Return [x, y] of the center of cell containing provided text 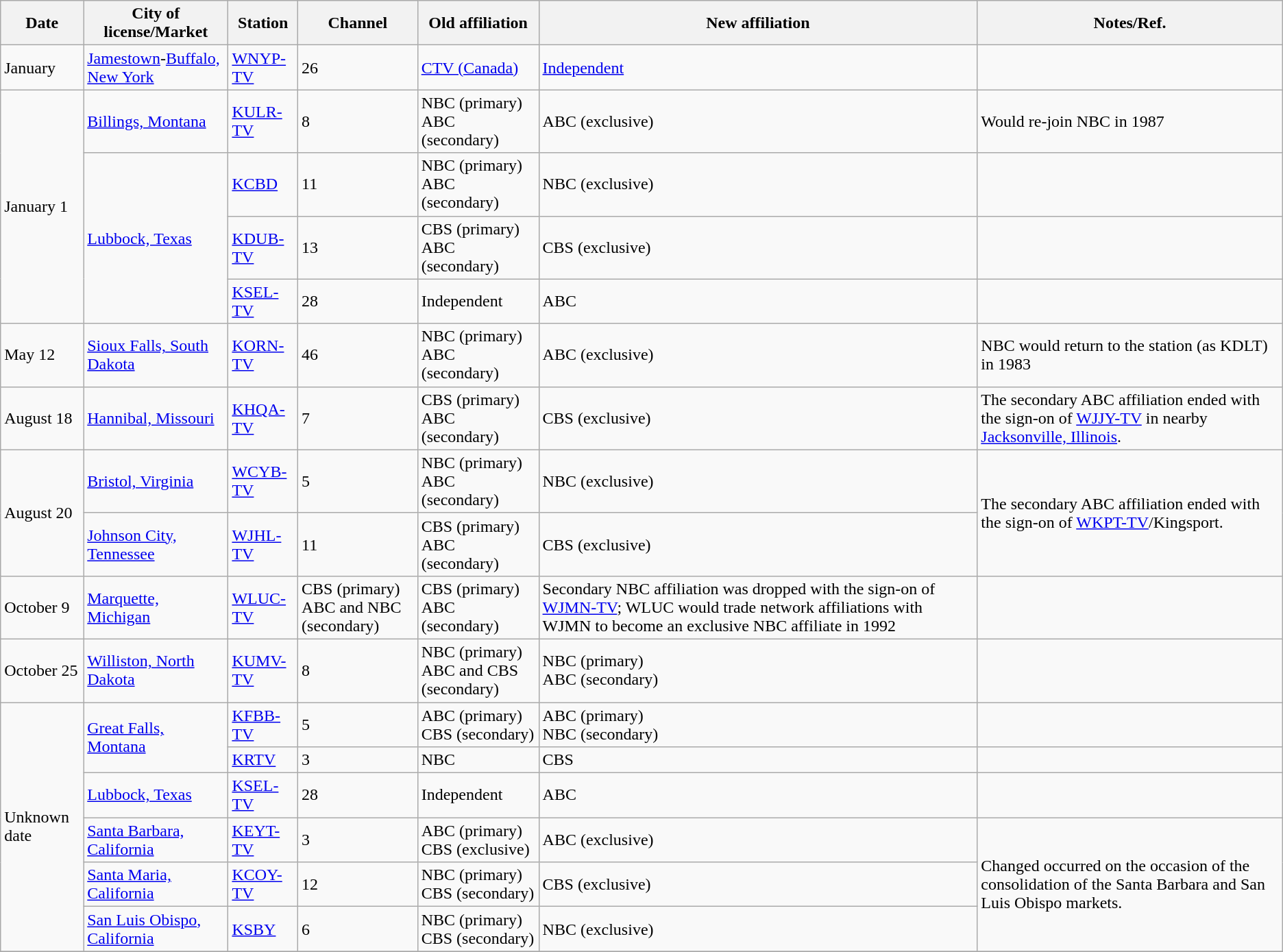
KORN-TV [263, 355]
Notes/Ref. [1129, 23]
Old affiliation [478, 23]
46 [358, 355]
WCYB-TV [263, 481]
October 25 [42, 670]
Station [263, 23]
NBC [478, 760]
San Luis Obispo, California [156, 929]
August 20 [42, 513]
Sioux Falls, South Dakota [156, 355]
City of license/Market [156, 23]
13 [358, 247]
August 18 [42, 418]
KULR-TV [263, 121]
Billings, Montana [156, 121]
WNYP-TV [263, 67]
Williston, North Dakota [156, 670]
KCOY-TV [263, 884]
NBC would return to the station (as KDLT) in 1983 [1129, 355]
WJHL-TV [263, 544]
January 1 [42, 207]
The secondary ABC affiliation ended with the sign-on of WJJY-TV in nearby Jacksonville, Illinois. [1129, 418]
Would re-join NBC in 1987 [1129, 121]
Channel [358, 23]
ABC (primary) CBS (secondary) [478, 724]
CBS [758, 760]
WLUC-TV [263, 607]
Bristol, Virginia [156, 481]
Jamestown-Buffalo, New York [156, 67]
KEYT-TV [263, 840]
KSBY [263, 929]
7 [358, 418]
KFBB-TV [263, 724]
ABC (primary) CBS (exclusive) [478, 840]
KUMV-TV [263, 670]
Santa Barbara, California [156, 840]
KRTV [263, 760]
Date [42, 23]
KCBD [263, 184]
12 [358, 884]
May 12 [42, 355]
KHQA-TV [263, 418]
ABC (primary) NBC (secondary) [758, 724]
26 [358, 67]
New affiliation [758, 23]
Hannibal, Missouri [156, 418]
CTV (Canada) [478, 67]
Unknown date [42, 827]
CBS (primary) ABC and NBC (secondary) [358, 607]
Santa Maria, California [156, 884]
Great Falls, Montana [156, 737]
January [42, 67]
Changed occurred on the occasion of the consolidation of the Santa Barbara and San Luis Obispo markets. [1129, 884]
The secondary ABC affiliation ended with the sign-on of WKPT-TV/Kingsport. [1129, 513]
NBC (primary) ABC and CBS (secondary) [478, 670]
6 [358, 929]
Johnson City, Tennessee [156, 544]
Marquette, Michigan [156, 607]
October 9 [42, 607]
KDUB-TV [263, 247]
